For the text-containing cell, return its midpoint in (x, y) coordinate format. 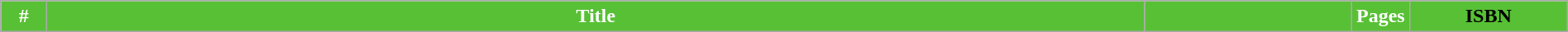
Pages (1380, 16)
# (24, 16)
Title (595, 16)
ISBN (1489, 16)
